Pinpoint the cell where the given text exists, returning its [X, Y] midpoint coordinate. 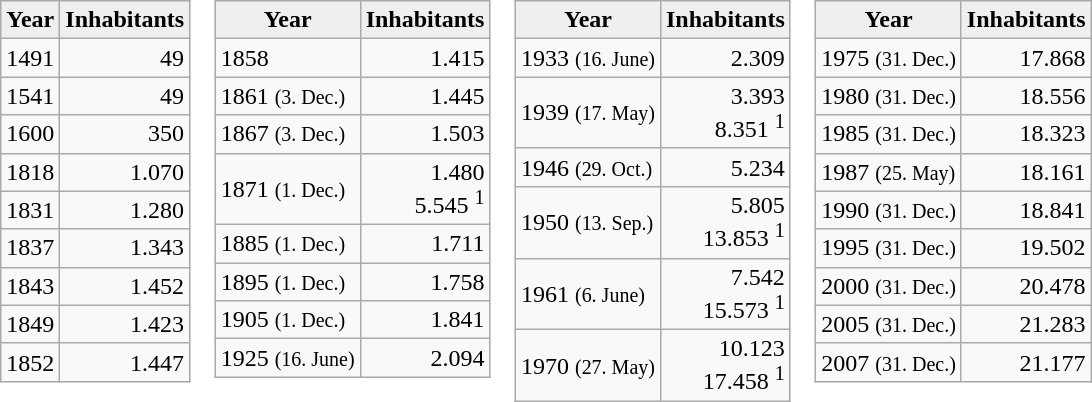
1491 [30, 58]
1961 (6. June) [588, 294]
1.452 [125, 286]
1.4805.545 1 [425, 189]
1895 (1. Dec.) [288, 282]
5.234 [725, 167]
18.323 [1026, 134]
1925 (16. June) [288, 358]
2007 (31. Dec.) [889, 362]
19.502 [1026, 248]
2000 (31. Dec.) [889, 286]
1831 [30, 210]
1852 [30, 362]
1905 (1. Dec.) [288, 320]
1990 (31. Dec.) [889, 210]
18.841 [1026, 210]
3.3938.351 1 [725, 113]
1.711 [425, 244]
1.070 [125, 172]
21.283 [1026, 324]
21.177 [1026, 362]
1837 [30, 248]
1849 [30, 324]
1861 (3. Dec.) [288, 96]
5.80513.853 1 [725, 222]
18.161 [1026, 172]
1541 [30, 96]
1950 (13. Sep.) [588, 222]
1.445 [425, 96]
7.54215.573 1 [725, 294]
1970 (27. May) [588, 366]
1.280 [125, 210]
20.478 [1026, 286]
1885 (1. Dec.) [288, 244]
1987 (25. May) [889, 172]
1843 [30, 286]
1.841 [425, 320]
1.447 [125, 362]
1933 (16. June) [588, 58]
1.415 [425, 58]
1.503 [425, 134]
1.423 [125, 324]
1.343 [125, 248]
18.556 [1026, 96]
1975 (31. Dec.) [889, 58]
1600 [30, 134]
1946 (29. Oct.) [588, 167]
350 [125, 134]
1.758 [425, 282]
1867 (3. Dec.) [288, 134]
1858 [288, 58]
1995 (31. Dec.) [889, 248]
1980 (31. Dec.) [889, 96]
1985 (31. Dec.) [889, 134]
2.309 [725, 58]
10.12317.458 1 [725, 366]
1871 (1. Dec.) [288, 189]
1939 (17. May) [588, 113]
2005 (31. Dec.) [889, 324]
1818 [30, 172]
17.868 [1026, 58]
2.094 [425, 358]
